Capture the cell that displays the provided text and extract its (X, Y) central coordinate. 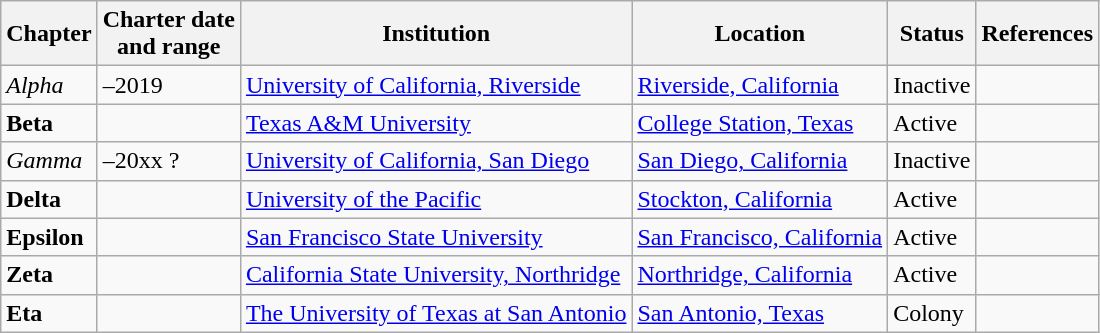
Colony (932, 313)
San Antonio, Texas (760, 313)
Epsilon (49, 237)
San Francisco State University (436, 237)
College Station, Texas (760, 123)
San Diego, California (760, 161)
University of California, Riverside (436, 85)
Riverside, California (760, 85)
Charter dateand range (168, 34)
Eta (49, 313)
–20xx ? (168, 161)
Institution (436, 34)
Chapter (49, 34)
Alpha (49, 85)
Delta (49, 199)
Gamma (49, 161)
Stockton, California (760, 199)
San Francisco, California (760, 237)
References (1038, 34)
The University of Texas at San Antonio (436, 313)
University of the Pacific (436, 199)
Zeta (49, 275)
California State University, Northridge (436, 275)
Texas A&M University (436, 123)
University of California, San Diego (436, 161)
Beta (49, 123)
Location (760, 34)
Northridge, California (760, 275)
–2019 (168, 85)
Status (932, 34)
